Output the [X, Y] coordinate of the center of the cell containing the given text.  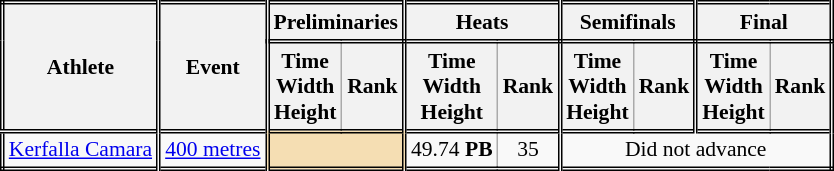
Semifinals [628, 22]
400 metres [213, 150]
35 [529, 150]
Kerfalla Camara [80, 150]
Event [213, 67]
Final [764, 22]
49.74 PB [450, 150]
Did not advance [696, 150]
Athlete [80, 67]
Heats [482, 22]
Preliminaries [336, 22]
